From the cell containing the given text, extract its center point as [x, y] coordinate. 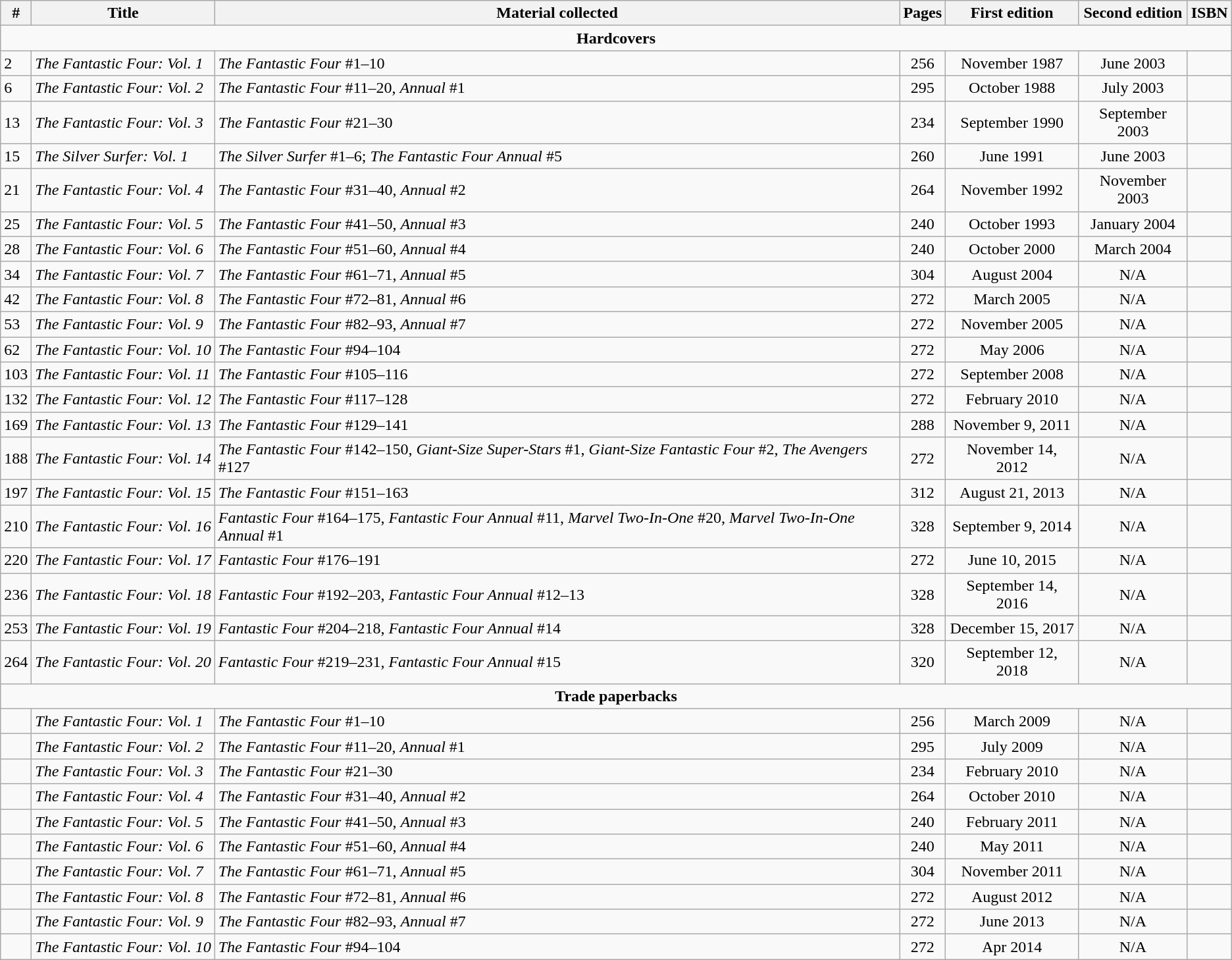
34 [16, 274]
210 [16, 527]
The Fantastic Four #105–116 [557, 375]
October 1988 [1012, 88]
May 2006 [1012, 350]
September 9, 2014 [1012, 527]
Fantastic Four #176–191 [557, 560]
September 2008 [1012, 375]
The Silver Surfer #1–6; The Fantastic Four Annual #5 [557, 156]
6 [16, 88]
July 2003 [1133, 88]
The Fantastic Four: Vol. 17 [123, 560]
The Fantastic Four: Vol. 18 [123, 594]
November 2005 [1012, 324]
Trade paperbacks [616, 696]
320 [923, 662]
July 2009 [1012, 746]
The Fantastic Four #117–128 [557, 400]
236 [16, 594]
Material collected [557, 13]
21 [16, 190]
Title [123, 13]
September 12, 2018 [1012, 662]
# [16, 13]
The Fantastic Four #129–141 [557, 425]
November 9, 2011 [1012, 425]
Apr 2014 [1012, 947]
November 14, 2012 [1012, 458]
The Fantastic Four #142–150, Giant-Size Super-Stars #1, Giant-Size Fantastic Four #2, The Avengers #127 [557, 458]
Pages [923, 13]
May 2011 [1012, 847]
The Fantastic Four: Vol. 11 [123, 375]
13 [16, 122]
Fantastic Four #219–231, Fantastic Four Annual #15 [557, 662]
March 2004 [1133, 249]
January 2004 [1133, 224]
Fantastic Four #204–218, Fantastic Four Annual #14 [557, 628]
March 2005 [1012, 299]
February 2011 [1012, 821]
260 [923, 156]
25 [16, 224]
The Fantastic Four #151–163 [557, 493]
September 2003 [1133, 122]
August 21, 2013 [1012, 493]
188 [16, 458]
September 1990 [1012, 122]
169 [16, 425]
The Silver Surfer: Vol. 1 [123, 156]
The Fantastic Four: Vol. 16 [123, 527]
103 [16, 375]
June 2013 [1012, 922]
Hardcovers [616, 38]
197 [16, 493]
2 [16, 63]
ISBN [1210, 13]
The Fantastic Four: Vol. 20 [123, 662]
62 [16, 350]
53 [16, 324]
August 2004 [1012, 274]
312 [923, 493]
The Fantastic Four: Vol. 14 [123, 458]
December 15, 2017 [1012, 628]
November 1992 [1012, 190]
October 1993 [1012, 224]
Second edition [1133, 13]
March 2009 [1012, 721]
November 2011 [1012, 872]
15 [16, 156]
June 10, 2015 [1012, 560]
November 2003 [1133, 190]
The Fantastic Four: Vol. 13 [123, 425]
The Fantastic Four: Vol. 12 [123, 400]
August 2012 [1012, 897]
June 1991 [1012, 156]
132 [16, 400]
September 14, 2016 [1012, 594]
The Fantastic Four: Vol. 15 [123, 493]
253 [16, 628]
28 [16, 249]
220 [16, 560]
Fantastic Four #192–203, Fantastic Four Annual #12–13 [557, 594]
November 1987 [1012, 63]
First edition [1012, 13]
October 2010 [1012, 796]
October 2000 [1012, 249]
42 [16, 299]
Fantastic Four #164–175, Fantastic Four Annual #11, Marvel Two-In-One #20, Marvel Two-In-One Annual #1 [557, 527]
288 [923, 425]
The Fantastic Four: Vol. 19 [123, 628]
